For the text-containing cell, return its midpoint in (x, y) coordinate format. 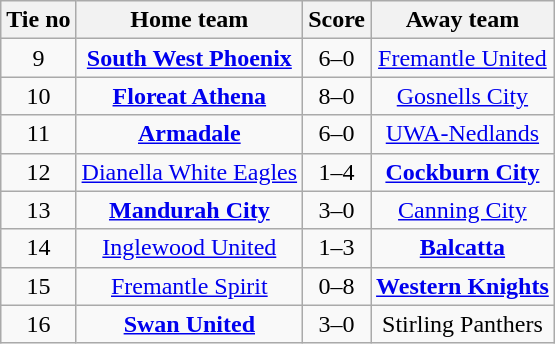
UWA-Nedlands (463, 134)
Tie no (38, 20)
9 (38, 58)
16 (38, 324)
15 (38, 286)
Western Knights (463, 286)
Armadale (190, 134)
Gosnells City (463, 96)
1–4 (337, 172)
Fremantle Spirit (190, 286)
Dianella White Eagles (190, 172)
Mandurah City (190, 210)
Canning City (463, 210)
Fremantle United (463, 58)
12 (38, 172)
Home team (190, 20)
Inglewood United (190, 248)
Cockburn City (463, 172)
Floreat Athena (190, 96)
14 (38, 248)
10 (38, 96)
South West Phoenix (190, 58)
1–3 (337, 248)
11 (38, 134)
Balcatta (463, 248)
Swan United (190, 324)
Score (337, 20)
13 (38, 210)
8–0 (337, 96)
Stirling Panthers (463, 324)
0–8 (337, 286)
Away team (463, 20)
